Determine the (X, Y) coordinate at the center of the cell enclosing the given text.  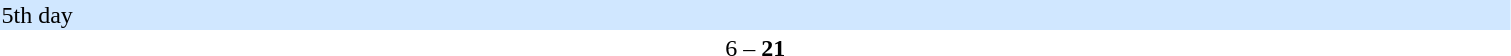
5th day (756, 15)
